Return (x, y) of the center of cell containing provided text 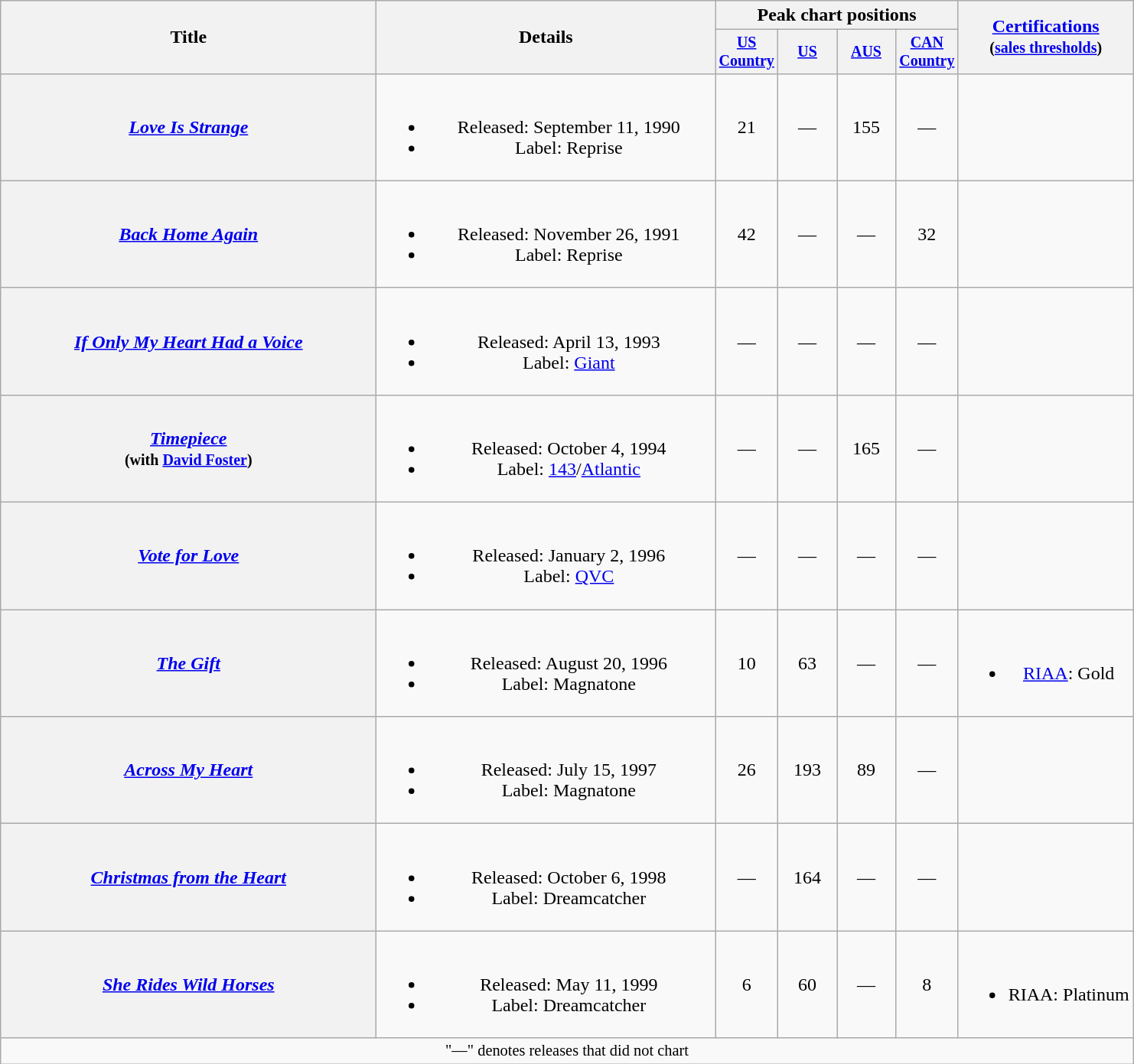
"—" denotes releases that did not chart (567, 1051)
Title (188, 37)
8 (927, 984)
CAN Country (927, 52)
193 (808, 770)
Released: October 6, 1998Label: Dreamcatcher (546, 877)
Love Is Strange (188, 127)
Released: July 15, 1997Label: Magnatone (546, 770)
Released: January 2, 1996Label: QVC (546, 556)
63 (808, 663)
RIAA: Platinum (1045, 984)
She Rides Wild Horses (188, 984)
89 (866, 770)
60 (808, 984)
US Country (747, 52)
If Only My Heart Had a Voice (188, 341)
Released: November 26, 1991Label: Reprise (546, 234)
21 (747, 127)
Released: May 11, 1999Label: Dreamcatcher (546, 984)
155 (866, 127)
Released: April 13, 1993Label: Giant (546, 341)
Back Home Again (188, 234)
Christmas from the Heart (188, 877)
US (808, 52)
Details (546, 37)
42 (747, 234)
165 (866, 448)
26 (747, 770)
Released: October 4, 1994Label: 143/Atlantic (546, 448)
10 (747, 663)
164 (808, 877)
AUS (866, 52)
6 (747, 984)
RIAA: Gold (1045, 663)
Timepiece(with David Foster) (188, 448)
Released: August 20, 1996Label: Magnatone (546, 663)
Peak chart positions (837, 15)
The Gift (188, 663)
Certifications(sales thresholds) (1045, 37)
Vote for Love (188, 556)
Across My Heart (188, 770)
32 (927, 234)
Released: September 11, 1990Label: Reprise (546, 127)
